Find where the given text appears and provide that cell's center as (X, Y) coordinate. 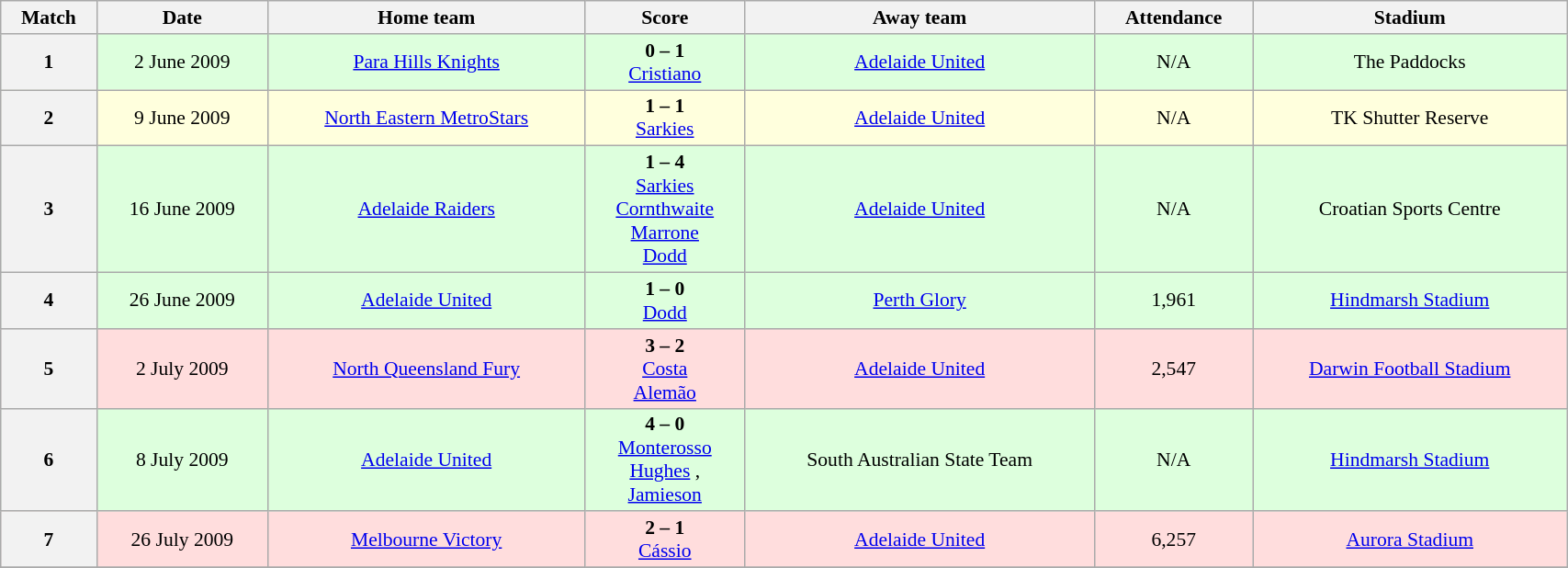
1,961 (1174, 301)
2 June 2009 (182, 62)
Para Hills Knights (426, 62)
North Eastern MetroStars (426, 118)
6 (49, 460)
North Queensland Fury (426, 369)
3 – 2Costa Alemão (665, 369)
7 (49, 540)
4 (49, 301)
Date (182, 17)
9 June 2009 (182, 118)
26 June 2009 (182, 301)
Darwin Football Stadium (1410, 369)
Melbourne Victory (426, 540)
16 June 2009 (182, 210)
TK Shutter Reserve (1410, 118)
8 July 2009 (182, 460)
26 July 2009 (182, 540)
2 (49, 118)
3 (49, 210)
2 July 2009 (182, 369)
1 – 1Sarkies (665, 118)
The Paddocks (1410, 62)
2 – 1Cássio (665, 540)
Score (665, 17)
1 (49, 62)
Perth Glory (920, 301)
Attendance (1174, 17)
Match (49, 17)
6,257 (1174, 540)
2,547 (1174, 369)
0 – 1Cristiano (665, 62)
1 – 0Dodd (665, 301)
1 – 4Sarkies Cornthwaite Marrone Dodd (665, 210)
Croatian Sports Centre (1410, 210)
Home team (426, 17)
Stadium (1410, 17)
South Australian State Team (920, 460)
Away team (920, 17)
Adelaide Raiders (426, 210)
5 (49, 369)
Aurora Stadium (1410, 540)
4 – 0Monterosso Hughes , Jamieson (665, 460)
